Pinpoint the cell where the given text exists, returning its [X, Y] midpoint coordinate. 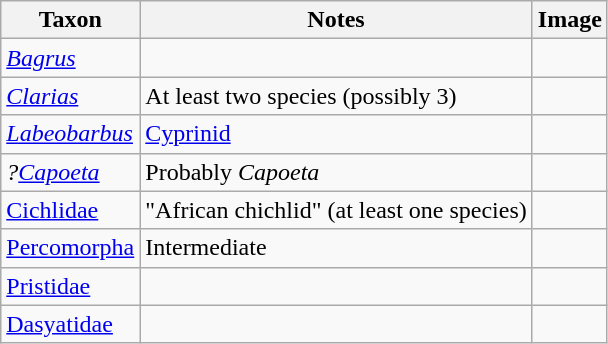
Taxon [70, 20]
Intermediate [336, 248]
Percomorpha [70, 248]
?Capoeta [70, 172]
Cyprinid [336, 134]
Labeobarbus [70, 134]
Probably Capoeta [336, 172]
Notes [336, 20]
Image [570, 20]
At least two species (possibly 3) [336, 96]
Clarias [70, 96]
Cichlidae [70, 210]
Bagrus [70, 58]
"African chichlid" (at least one species) [336, 210]
Dasyatidae [70, 324]
Pristidae [70, 286]
